Provide the [x, y] coordinate of the cell's center where the given text is located.  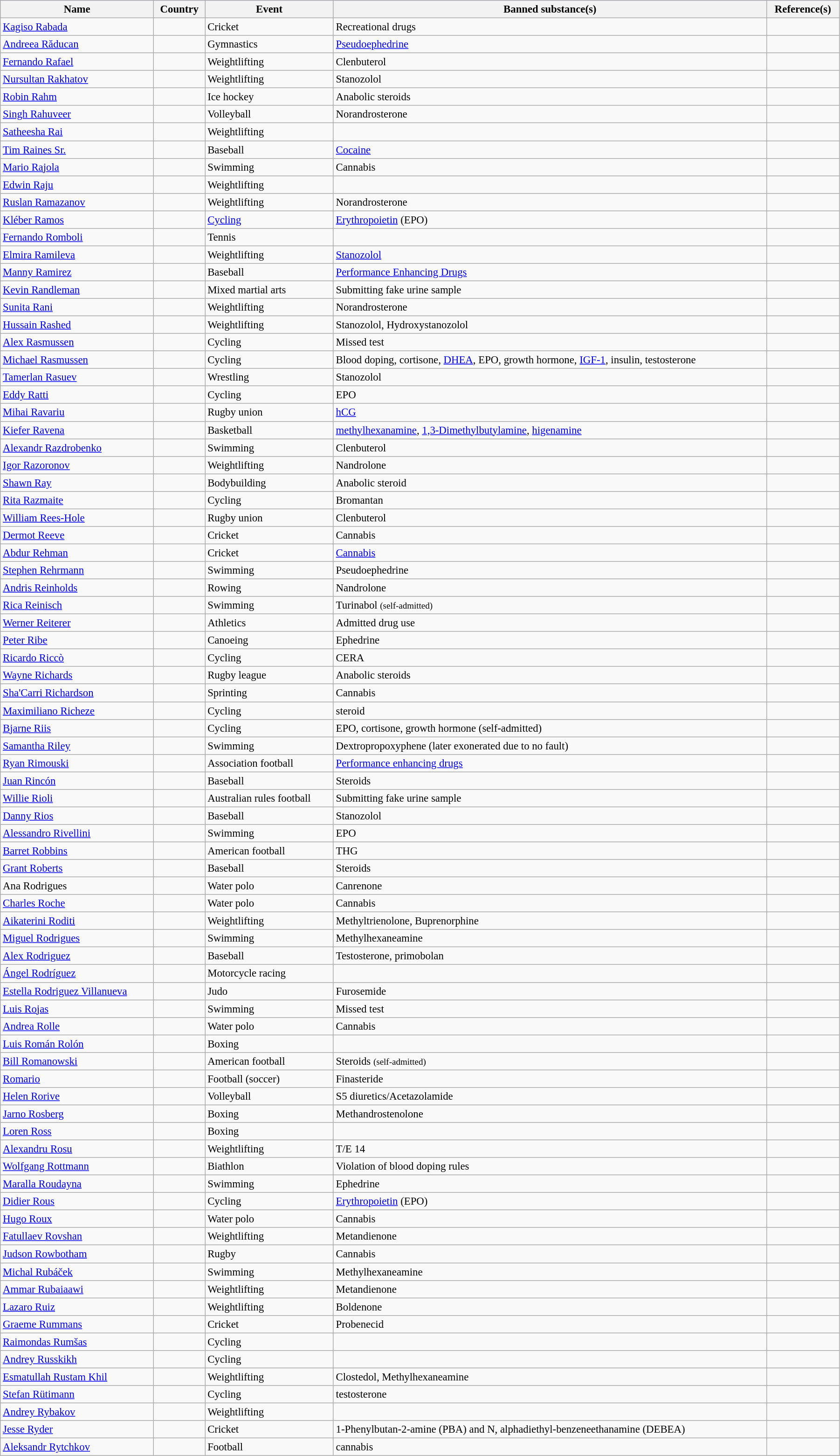
Bromantan [550, 500]
Recreational drugs [550, 27]
Performance enhancing drugs [550, 763]
Gymnastics [269, 44]
Stanozolol, Hydroxystanozolol [550, 325]
Andreea Răducan [77, 44]
Event [269, 9]
Romario [77, 1079]
Alexandru Rosu [77, 1149]
Turinabol (self-admitted) [550, 605]
testosterone [550, 1394]
Shawn Ray [77, 483]
Andrey Russkikh [77, 1359]
S5 diuretics/Acetazolamide [550, 1096]
Sunita Rani [77, 307]
Miguel Rodrigues [77, 938]
Blood doping, cortisone, DHEA, EPO, growth hormone, IGF-1, insulin, testosterone [550, 360]
Banned substance(s) [550, 9]
cannabis [550, 1447]
Association football [269, 763]
William Rees-Hole [77, 518]
Didier Rous [77, 1201]
Steroids (self-admitted) [550, 1061]
Rita Razmaite [77, 500]
Lazaro Ruiz [77, 1307]
steroid [550, 711]
1-Phenylbutan-2-amine (PBA) and N, alphadiethyl-benzeneethanamine (DEBEA) [550, 1429]
Tim Raines Sr. [77, 150]
Rowing [269, 588]
Charles Roche [77, 903]
Wrestling [269, 377]
Kléber Ramos [77, 220]
Elmira Ramileva [77, 255]
Andrey Rybakov [77, 1412]
Anabolic steroid [550, 483]
Fernando Rafael [77, 62]
Ricardo Riccò [77, 658]
Cocaine [550, 150]
Football (soccer) [269, 1079]
Tamerlan Rasuev [77, 377]
Motorcycle racing [269, 974]
Alexandr Razdrobenko [77, 448]
Kevin Randleman [77, 290]
Furosemide [550, 991]
Edwin Raju [77, 185]
Jesse Ryder [77, 1429]
T/E 14 [550, 1149]
Mario Rajola [77, 167]
Clostedol, Methylhexaneamine [550, 1377]
Bjarne Riis [77, 728]
Igor Razoronov [77, 465]
Luis Rojas [77, 1009]
CERA [550, 658]
Stefan Rütimann [77, 1394]
Eddy Ratti [77, 395]
Michal Rubáček [77, 1272]
Rugby league [269, 676]
Robin Rahm [77, 97]
Hussain Rashed [77, 325]
methylhexanamine, 1,3-Dimethylbutylamine, higenamine [550, 430]
Canoeing [269, 640]
Andrea Rolle [77, 1026]
Werner Reiterer [77, 623]
Australian rules football [269, 798]
Esmatullah Rustam Khil [77, 1377]
Bill Romanowski [77, 1061]
Alex Rodriguez [77, 956]
Ana Rodrigues [77, 886]
Luis Román Rolón [77, 1044]
Admitted drug use [550, 623]
Name [77, 9]
Probenecid [550, 1324]
Mixed martial arts [269, 290]
Michael Rasmussen [77, 360]
Ammar Rubaiaawi [77, 1289]
Biathlon [269, 1166]
Tennis [269, 237]
Dermot Reeve [77, 535]
Kagiso Rabada [77, 27]
Bodybuilding [269, 483]
Juan Rincón [77, 781]
Maximiliano Richeze [77, 711]
Estella Rodriguez Villanueva [77, 991]
Graeme Rummans [77, 1324]
Basketball [269, 430]
Performance Enhancing Drugs [550, 272]
Violation of blood doping rules [550, 1166]
Samantha Riley [77, 746]
Maralla Roudayna [77, 1184]
Danny Rios [77, 816]
Alex Rasmussen [77, 342]
Dextropropoxyphene (later exonerated due to no fault) [550, 746]
THG [550, 851]
Athletics [269, 623]
Helen Rorive [77, 1096]
Grant Roberts [77, 868]
Wayne Richards [77, 676]
Fernando Romboli [77, 237]
Sprinting [269, 693]
Fatullaev Rovshan [77, 1236]
Aleksandr Rytchkov [77, 1447]
Country [179, 9]
Finasteride [550, 1079]
EPO, cortisone, growth hormone (self-admitted) [550, 728]
Reference(s) [803, 9]
Judo [269, 991]
Sha'Carri Richardson [77, 693]
Raimondas Rumšas [77, 1342]
Football [269, 1447]
Andris Reinholds [77, 588]
Ángel Rodríguez [77, 974]
Testosterone, primobolan [550, 956]
hCG [550, 413]
Methyltrienolone, Buprenorphine [550, 921]
Manny Ramirez [77, 272]
Singh Rahuveer [77, 114]
Wolfgang Rottmann [77, 1166]
Abdur Rehman [77, 553]
Satheesha Rai [77, 132]
Ruslan Ramazanov [77, 202]
Stephen Rehrmann [77, 570]
Judson Rowbotham [77, 1254]
Hugo Roux [77, 1219]
Methandrostenolone [550, 1114]
Nursultan Rakhatov [77, 79]
Jarno Rosberg [77, 1114]
Kiefer Ravena [77, 430]
Aikaterini Roditi [77, 921]
Barret Robbins [77, 851]
Rugby [269, 1254]
Peter Ribe [77, 640]
Ryan Rimouski [77, 763]
Loren Ross [77, 1131]
Rica Reinisch [77, 605]
Boldenone [550, 1307]
Willie Rioli [77, 798]
Alessandro Rivellini [77, 833]
Ice hockey [269, 97]
Mihai Ravariu [77, 413]
Canrenone [550, 886]
